Pinpoint the cell where the given text exists, returning its [x, y] midpoint coordinate. 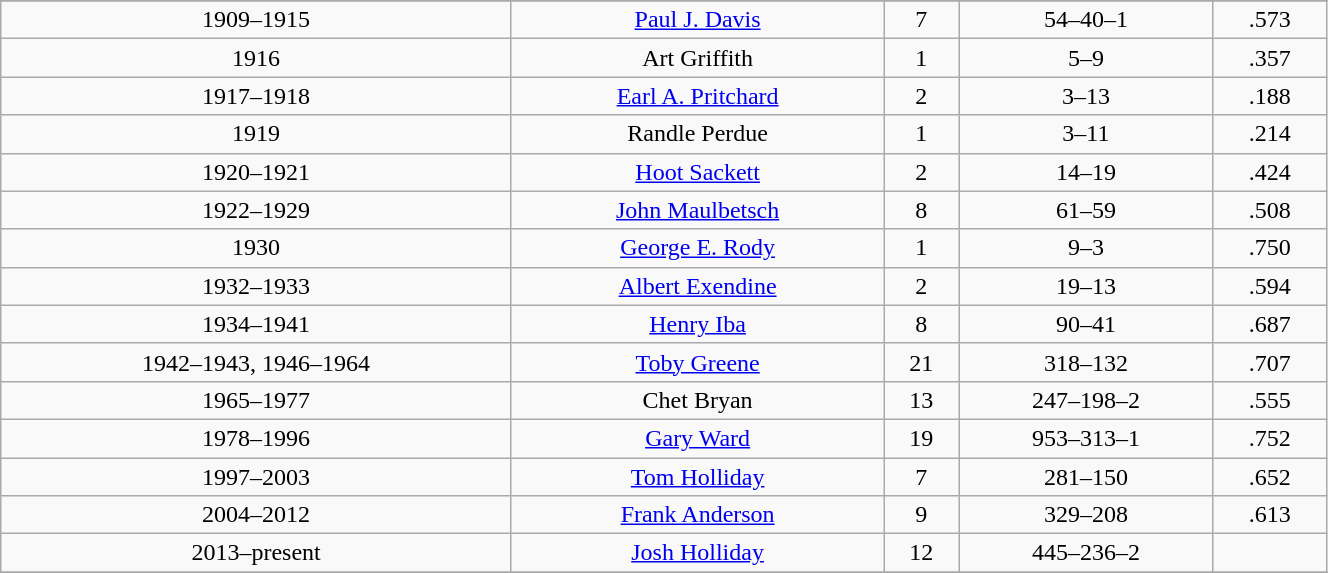
1934–1941 [256, 324]
Toby Greene [697, 362]
.652 [1270, 477]
5–9 [1086, 58]
1916 [256, 58]
.687 [1270, 324]
2004–2012 [256, 515]
John Maulbetsch [697, 210]
247–198–2 [1086, 400]
1978–1996 [256, 438]
Paul J. Davis [697, 20]
61–59 [1086, 210]
1942–1943, 1946–1964 [256, 362]
281–150 [1086, 477]
.424 [1270, 172]
.752 [1270, 438]
Albert Exendine [697, 286]
.573 [1270, 20]
.357 [1270, 58]
19 [922, 438]
.613 [1270, 515]
329–208 [1086, 515]
George E. Rody [697, 248]
953–313–1 [1086, 438]
1965–1977 [256, 400]
Hoot Sackett [697, 172]
.214 [1270, 134]
1919 [256, 134]
Frank Anderson [697, 515]
.750 [1270, 248]
54–40–1 [1086, 20]
1922–1929 [256, 210]
Art Griffith [697, 58]
1932–1933 [256, 286]
.188 [1270, 96]
1997–2003 [256, 477]
445–236–2 [1086, 553]
.707 [1270, 362]
3–13 [1086, 96]
.508 [1270, 210]
Josh Holliday [697, 553]
19–13 [1086, 286]
9–3 [1086, 248]
1930 [256, 248]
1917–1918 [256, 96]
9 [922, 515]
12 [922, 553]
Randle Perdue [697, 134]
21 [922, 362]
.594 [1270, 286]
2013–present [256, 553]
3–11 [1086, 134]
1920–1921 [256, 172]
Chet Bryan [697, 400]
Gary Ward [697, 438]
90–41 [1086, 324]
14–19 [1086, 172]
Earl A. Pritchard [697, 96]
Tom Holliday [697, 477]
13 [922, 400]
318–132 [1086, 362]
Henry Iba [697, 324]
1909–1915 [256, 20]
.555 [1270, 400]
